Find where the given text appears and provide that cell's center as [X, Y] coordinate. 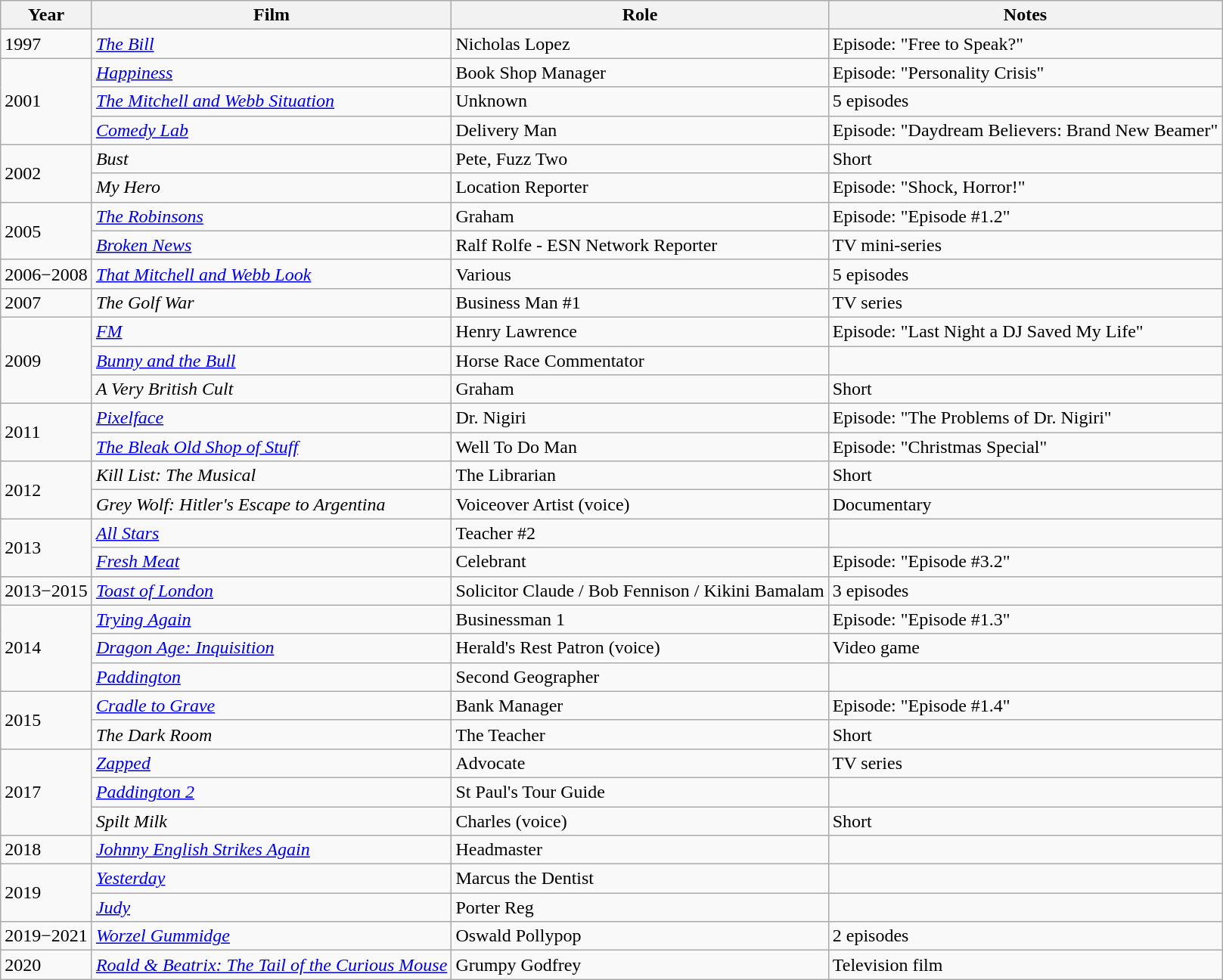
Second Geographer [640, 677]
Cradle to Grave [272, 706]
Herald's Rest Patron (voice) [640, 648]
Episode: "Episode #1.2" [1025, 216]
Marcus the Dentist [640, 879]
All Stars [272, 533]
2011 [47, 433]
The Bill [272, 44]
Paddington 2 [272, 792]
2018 [47, 850]
Episode: "Episode #3.2" [1025, 562]
Headmaster [640, 850]
Dr. Nigiri [640, 418]
Video game [1025, 648]
Worzel Gummidge [272, 936]
Notes [1025, 15]
The Robinsons [272, 216]
2 episodes [1025, 936]
2006−2008 [47, 274]
2014 [47, 648]
2015 [47, 720]
Episode: "Free to Speak?" [1025, 44]
Television film [1025, 965]
Broken News [272, 245]
Various [640, 274]
TV mini-series [1025, 245]
Delivery Man [640, 130]
Episode: "Episode #1.3" [1025, 619]
Voiceover Artist (voice) [640, 504]
Solicitor Claude / Bob Fennison / Kikini Bamalam [640, 591]
Celebrant [640, 562]
Pete, Fuzz Two [640, 159]
Ralf Rolfe - ESN Network Reporter [640, 245]
2007 [47, 302]
2009 [47, 360]
The Dark Room [272, 734]
Role [640, 15]
That Mitchell and Webb Look [272, 274]
Business Man #1 [640, 302]
Book Shop Manager [640, 73]
Zapped [272, 763]
Episode: "The Problems of Dr. Nigiri" [1025, 418]
Judy [272, 907]
Location Reporter [640, 188]
Bust [272, 159]
The Teacher [640, 734]
Businessman 1 [640, 619]
Nicholas Lopez [640, 44]
Episode: "Daydream Believers: Brand New Beamer" [1025, 130]
Charles (voice) [640, 820]
Oswald Pollypop [640, 936]
Advocate [640, 763]
2005 [47, 231]
Year [47, 15]
FM [272, 331]
Trying Again [272, 619]
Kill List: The Musical [272, 476]
Bunny and the Bull [272, 361]
Episode: "Personality Crisis" [1025, 73]
St Paul's Tour Guide [640, 792]
The Golf War [272, 302]
The Librarian [640, 476]
The Mitchell and Webb Situation [272, 101]
2012 [47, 490]
Fresh Meat [272, 562]
Horse Race Commentator [640, 361]
Grumpy Godfrey [640, 965]
Grey Wolf: Hitler's Escape to Argentina [272, 504]
Toast of London [272, 591]
3 episodes [1025, 591]
2002 [47, 173]
My Hero [272, 188]
Film [272, 15]
2013−2015 [47, 591]
Roald & Beatrix: The Tail of the Curious Mouse [272, 965]
Episode: "Shock, Horror!" [1025, 188]
A Very British Cult [272, 389]
2017 [47, 792]
Bank Manager [640, 706]
Spilt Milk [272, 820]
2019 [47, 893]
Well To Do Man [640, 447]
1997 [47, 44]
2013 [47, 547]
Dragon Age: Inquisition [272, 648]
Episode: "Episode #1.4" [1025, 706]
Henry Lawrence [640, 331]
Yesterday [272, 879]
Paddington [272, 677]
Comedy Lab [272, 130]
2020 [47, 965]
Happiness [272, 73]
2019−2021 [47, 936]
Porter Reg [640, 907]
Johnny English Strikes Again [272, 850]
Unknown [640, 101]
Episode: "Last Night a DJ Saved My Life" [1025, 331]
Documentary [1025, 504]
The Bleak Old Shop of Stuff [272, 447]
Pixelface [272, 418]
2001 [47, 101]
Teacher #2 [640, 533]
Episode: "Christmas Special" [1025, 447]
